Detect which cell encompasses the target text, then output its [x, y] center coordinate. 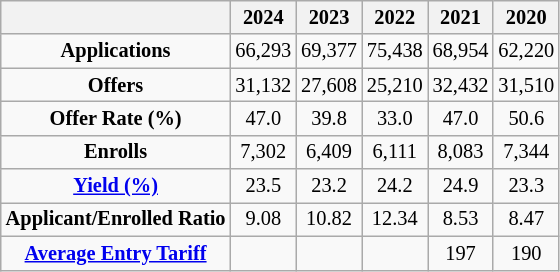
10.82 [329, 219]
Yield (%) [116, 186]
Applicant/Enrolled Ratio [116, 219]
68,954 [461, 51]
23.3 [526, 186]
2024 [263, 17]
23.5 [263, 186]
2023 [329, 17]
31,132 [263, 85]
12.34 [395, 219]
190 [526, 253]
8,083 [461, 152]
33.0 [395, 118]
31,510 [526, 85]
25,210 [395, 85]
2022 [395, 17]
62,220 [526, 51]
8.47 [526, 219]
2021 [461, 17]
75,438 [395, 51]
50.6 [526, 118]
Offer Rate (%) [116, 118]
Offers [116, 85]
7,302 [263, 152]
69,377 [329, 51]
8.53 [461, 219]
27,608 [329, 85]
23.2 [329, 186]
2020 [526, 17]
6,409 [329, 152]
7,344 [526, 152]
Enrolls [116, 152]
6,111 [395, 152]
66,293 [263, 51]
24.9 [461, 186]
9.08 [263, 219]
32,432 [461, 85]
Average Entry Tariff [116, 253]
197 [461, 253]
39.8 [329, 118]
24.2 [395, 186]
Applications [116, 51]
